From the cell containing the given text, extract its center point as [x, y] coordinate. 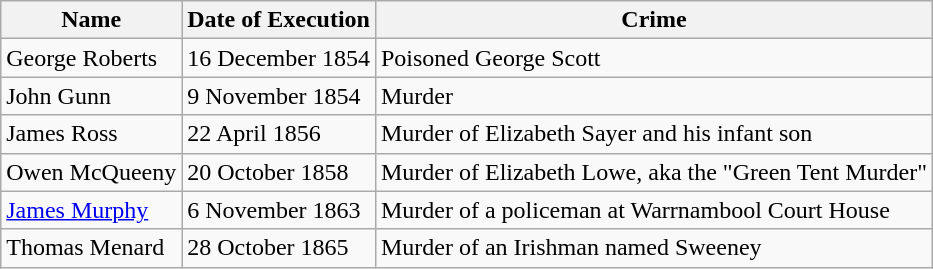
Murder [654, 96]
6 November 1863 [279, 210]
22 April 1856 [279, 134]
16 December 1854 [279, 58]
28 October 1865 [279, 248]
Crime [654, 20]
9 November 1854 [279, 96]
20 October 1858 [279, 172]
James Ross [92, 134]
Murder of Elizabeth Lowe, aka the "Green Tent Murder" [654, 172]
James Murphy [92, 210]
Thomas Menard [92, 248]
Date of Execution [279, 20]
Murder of Elizabeth Sayer and his infant son [654, 134]
Murder of a policeman at Warrnambool Court House [654, 210]
Owen McQueeny [92, 172]
Murder of an Irishman named Sweeney [654, 248]
Poisoned George Scott [654, 58]
George Roberts [92, 58]
Name [92, 20]
John Gunn [92, 96]
